From the cell containing the given text, extract its center point as (x, y) coordinate. 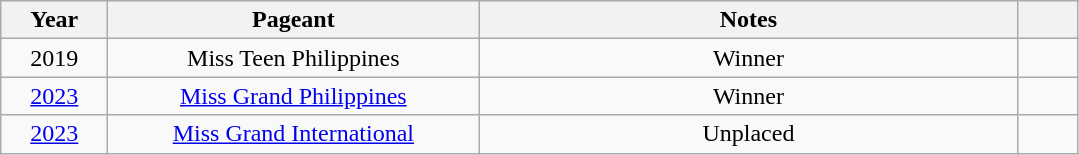
Notes (748, 20)
Miss Teen Philippines (294, 58)
Year (54, 20)
Miss Grand International (294, 134)
2019 (54, 58)
Unplaced (748, 134)
Pageant (294, 20)
Miss Grand Philippines (294, 96)
